Return the (X, Y) coordinate for the center point of the cell that contains the specified text.  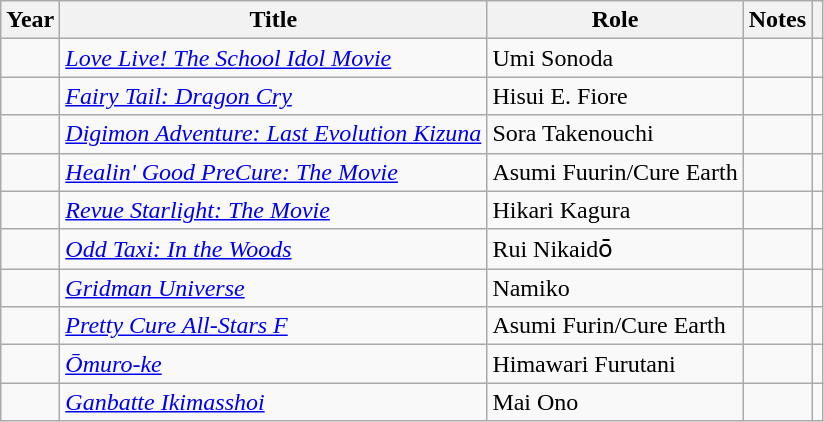
Sora Takenouchi (615, 134)
Odd Taxi: In the Woods (274, 249)
Ganbatte Ikimasshoi (274, 402)
Healin' Good PreCure: The Movie (274, 172)
Asumi Furin/Cure Earth (615, 326)
Role (615, 20)
Mai Ono (615, 402)
Asumi Fuurin/Cure Earth (615, 172)
Rui Nikaidо̄ (615, 249)
Himawari Furutani (615, 364)
Love Live! The School Idol Movie (274, 58)
Fairy Tail: Dragon Cry (274, 96)
Title (274, 20)
Ōmuro-ke (274, 364)
Year (30, 20)
Revue Starlight: The Movie (274, 210)
Digimon Adventure: Last Evolution Kizuna (274, 134)
Namiko (615, 288)
Hikari Kagura (615, 210)
Umi Sonoda (615, 58)
Pretty Cure All-Stars F (274, 326)
Hisui E. Fiore (615, 96)
Gridman Universe (274, 288)
Notes (777, 20)
